Scan for the cell matching the given text and deliver its [x, y] coordinate at center. 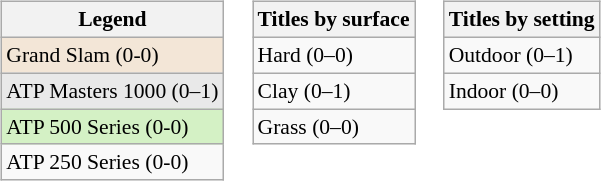
Legend [112, 20]
ATP 250 Series (0-0) [112, 162]
ATP 500 Series (0-0) [112, 127]
Indoor (0–0) [522, 91]
Grass (0–0) [334, 127]
Titles by setting [522, 20]
ATP Masters 1000 (0–1) [112, 91]
Hard (0–0) [334, 55]
Grand Slam (0-0) [112, 55]
Titles by surface [334, 20]
Outdoor (0–1) [522, 55]
Clay (0–1) [334, 91]
